Search for the cell housing the specified text and yield its [x, y] center coordinate. 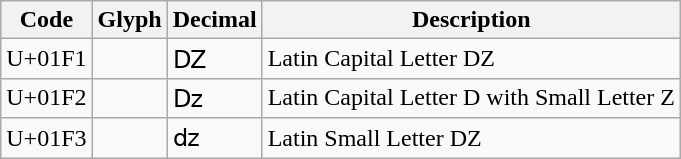
Ǳ [214, 59]
Latin Capital Letter DZ [471, 59]
U+01F1 [46, 59]
Latin Capital Letter D with Small Letter Z [471, 98]
U+01F2 [46, 98]
Description [471, 20]
ǲ [214, 98]
Latin Small Letter DZ [471, 138]
Code [46, 20]
Decimal [214, 20]
Glyph [130, 20]
U+01F3 [46, 138]
ǳ [214, 138]
